For the text-containing cell, return its midpoint in (X, Y) coordinate format. 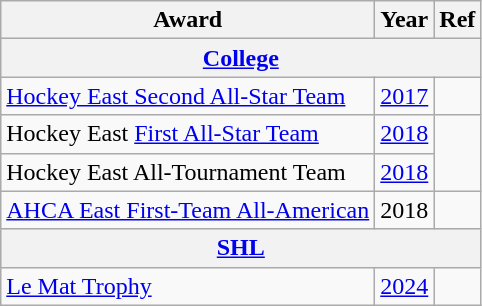
Ref (458, 20)
2017 (404, 96)
2024 (404, 286)
Year (404, 20)
Hockey East First All-Star Team (188, 134)
Le Mat Trophy (188, 286)
Hockey East Second All-Star Team (188, 96)
Award (188, 20)
AHCA East First-Team All-American (188, 210)
Hockey East All-Tournament Team (188, 172)
College (241, 58)
SHL (241, 248)
